Scan for the cell matching the given text and deliver its [x, y] coordinate at center. 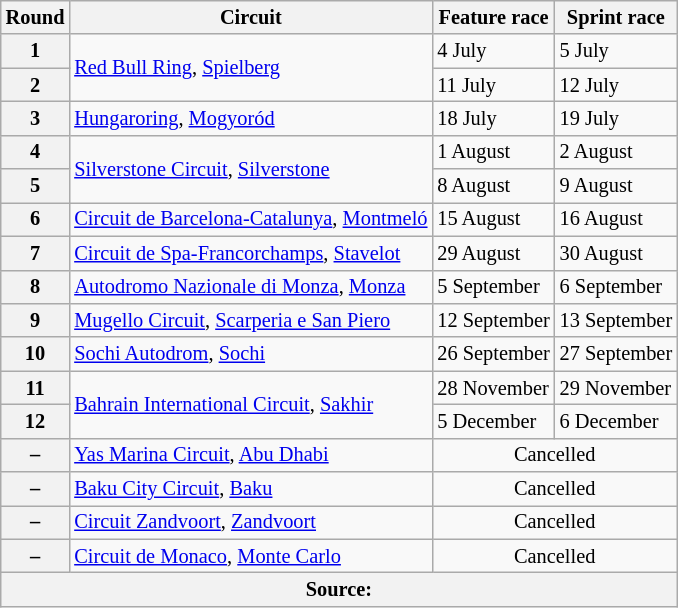
28 November [493, 388]
8 August [493, 186]
2 [36, 85]
4 July [493, 51]
30 August [616, 253]
Red Bull Ring, Spielberg [250, 68]
Feature race [493, 17]
3 [36, 118]
Circuit de Monaco, Monte Carlo [250, 556]
Source: [339, 589]
18 July [493, 118]
12 September [493, 320]
Circuit Zandvoort, Zandvoort [250, 522]
2 August [616, 152]
Sprint race [616, 17]
27 September [616, 354]
Yas Marina Circuit, Abu Dhabi [250, 455]
19 July [616, 118]
29 November [616, 388]
Round [36, 17]
13 September [616, 320]
26 September [493, 354]
16 August [616, 219]
10 [36, 354]
Autodromo Nazionale di Monza, Monza [250, 287]
Baku City Circuit, Baku [250, 489]
11 [36, 388]
Circuit de Spa-Francorchamps, Stavelot [250, 253]
12 [36, 421]
9 [36, 320]
4 [36, 152]
Bahrain International Circuit, Sakhir [250, 404]
11 July [493, 85]
5 December [493, 421]
Circuit de Barcelona-Catalunya, Montmeló [250, 219]
Mugello Circuit, Scarperia e San Piero [250, 320]
Circuit [250, 17]
Hungaroring, Mogyoród [250, 118]
29 August [493, 253]
Silverstone Circuit, Silverstone [250, 168]
Sochi Autodrom, Sochi [250, 354]
12 July [616, 85]
5 July [616, 51]
1 August [493, 152]
15 August [493, 219]
5 [36, 186]
5 September [493, 287]
6 December [616, 421]
7 [36, 253]
6 [36, 219]
1 [36, 51]
8 [36, 287]
6 September [616, 287]
9 August [616, 186]
